Provide the [x, y] coordinate of the cell's center where the given text is located.  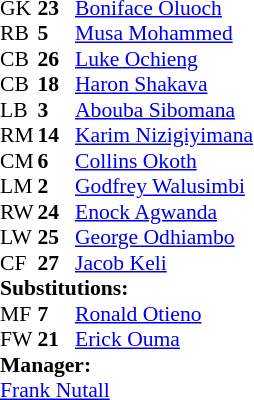
Karim Nizigiyimana [164, 135]
27 [57, 263]
Manager: [126, 365]
RB [19, 33]
Godfrey Walusimbi [164, 187]
LM [19, 187]
Substitutions: [126, 289]
RW [19, 212]
LW [19, 237]
Luke Ochieng [164, 59]
George Odhiambo [164, 237]
Haron Shakava [164, 85]
7 [57, 314]
Ronald Otieno [164, 314]
18 [57, 85]
Collins Okoth [164, 161]
FW [19, 339]
RM [19, 135]
14 [57, 135]
24 [57, 212]
2 [57, 187]
21 [57, 339]
25 [57, 237]
Abouba Sibomana [164, 110]
LB [19, 110]
26 [57, 59]
Jacob Keli [164, 263]
6 [57, 161]
CF [19, 263]
Enock Agwanda [164, 212]
3 [57, 110]
5 [57, 33]
MF [19, 314]
Musa Mohammed [164, 33]
Erick Ouma [164, 339]
CM [19, 161]
